Capture the cell that displays the provided text and extract its (x, y) central coordinate. 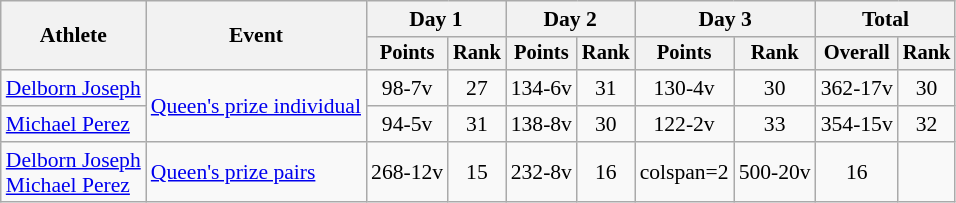
Queen's prize individual (256, 106)
98-7v (407, 88)
Delborn JosephMichael Perez (74, 172)
Delborn Joseph (74, 88)
Event (256, 36)
Day 2 (570, 19)
colspan=2 (684, 172)
27 (477, 88)
138-8v (542, 124)
15 (477, 172)
94-5v (407, 124)
122-2v (684, 124)
Queen's prize pairs (256, 172)
134-6v (542, 88)
354-15v (857, 124)
Total (886, 19)
Michael Perez (74, 124)
130-4v (684, 88)
362-17v (857, 88)
Day 1 (436, 19)
Athlete (74, 36)
Day 3 (726, 19)
268-12v (407, 172)
Overall (857, 54)
500-20v (775, 172)
32 (927, 124)
232-8v (542, 172)
33 (775, 124)
